Locate the cell with the specified text and output its (X, Y) center coordinate. 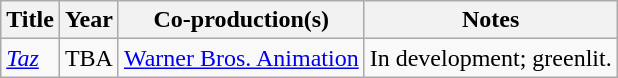
Title (30, 20)
Taz (30, 58)
Year (88, 20)
Warner Bros. Animation (241, 58)
Co-production(s) (241, 20)
Notes (490, 20)
TBA (88, 58)
In development; greenlit. (490, 58)
